Detect which cell encompasses the target text, then output its [X, Y] center coordinate. 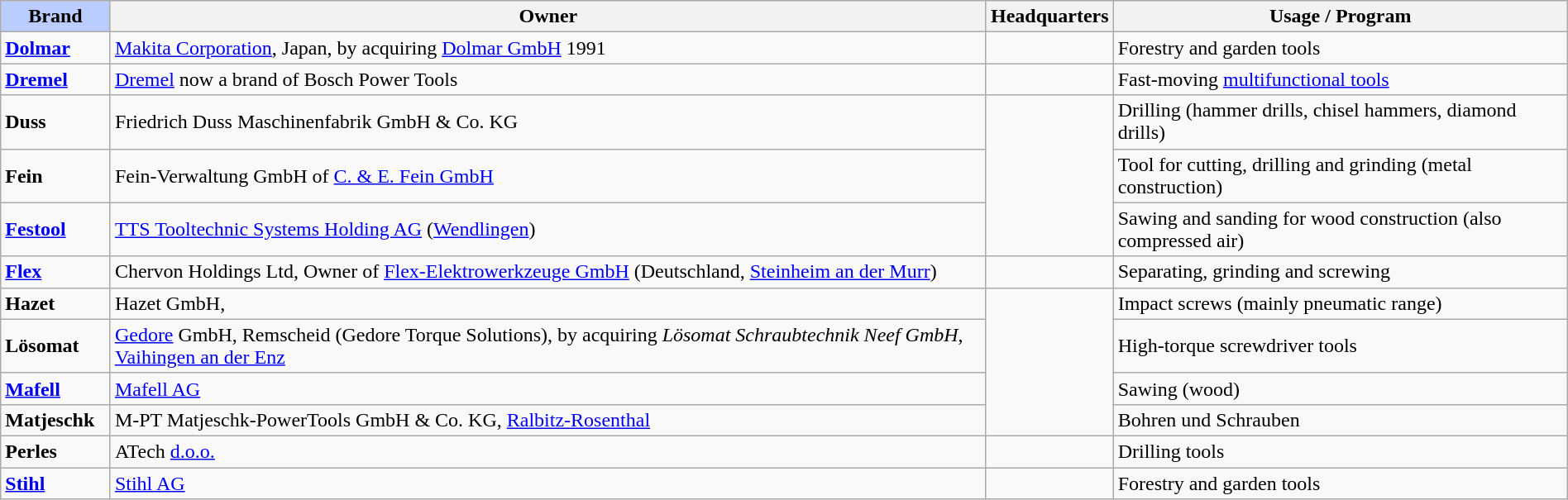
Usage / Program [1340, 17]
Fein-Verwaltung GmbH of C. & E. Fein GmbH [547, 175]
Impact screws (mainly pneumatic range) [1340, 303]
Hazet GmbH, [547, 303]
Mafell AG [547, 388]
Duss [56, 122]
Chervon Holdings Ltd, Owner of Flex-Elektrowerkzeuge GmbH (Deutschland, Steinheim an der Murr) [547, 272]
Brand [56, 17]
Friedrich Duss Maschinenfabrik GmbH & Co. KG [547, 122]
High-torque screwdriver tools [1340, 345]
Perles [56, 451]
Drilling tools [1340, 451]
Tool for cutting, drilling and grinding (metal construction) [1340, 175]
Drilling (hammer drills, chisel hammers, diamond drills) [1340, 122]
Fein [56, 175]
Dremel [56, 79]
Flex [56, 272]
Matjeschk [56, 420]
Festool [56, 230]
Lösomat [56, 345]
Owner [547, 17]
Gedore GmbH, Remscheid (Gedore Torque Solutions), by acquiring Lösomat Schraubtechnik Neef GmbH, Vaihingen an der Enz [547, 345]
Sawing and sanding for wood construction (also compressed air) [1340, 230]
Fast-moving multifunctional tools [1340, 79]
Stihl AG [547, 483]
Mafell [56, 388]
Dolmar [56, 48]
M-PT Matjeschk-PowerTools GmbH & Co. KG, Ralbitz-Rosenthal [547, 420]
Makita Corporation, Japan, by acquiring Dolmar GmbH 1991 [547, 48]
Separating, grinding and screwing [1340, 272]
Bohren und Schrauben [1340, 420]
TTS Tooltechnic Systems Holding AG (Wendlingen) [547, 230]
Headquarters [1049, 17]
Dremel now a brand of Bosch Power Tools [547, 79]
Stihl [56, 483]
ATech d.o.o. [547, 451]
Sawing (wood) [1340, 388]
Hazet [56, 303]
